Locate the cell with the specified text and output its (X, Y) center coordinate. 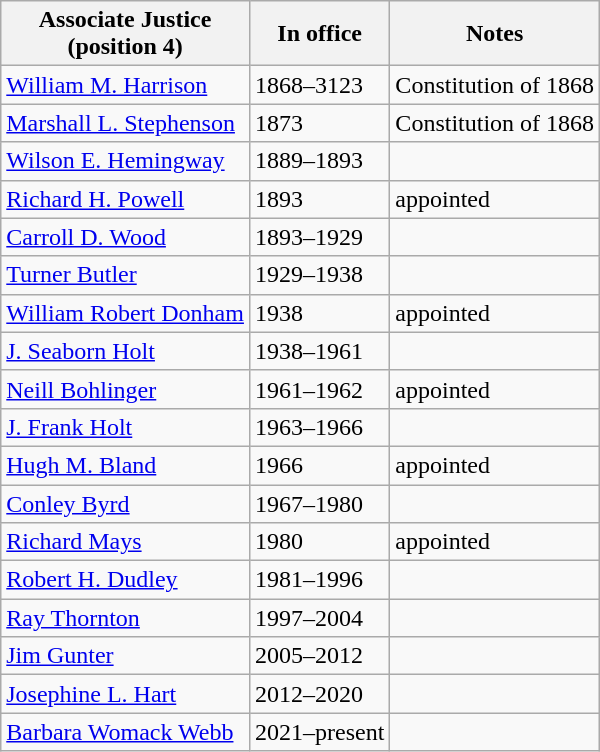
Wilson E. Hemingway (126, 161)
Associate Justice(position 4) (126, 34)
Neill Bohlinger (126, 389)
1961–1962 (319, 389)
William M. Harrison (126, 85)
2021–present (319, 732)
1868–3123 (319, 85)
Jim Gunter (126, 656)
Barbara Womack Webb (126, 732)
1938 (319, 313)
1967–1980 (319, 503)
J. Seaborn Holt (126, 351)
1980 (319, 542)
Carroll D. Wood (126, 237)
1873 (319, 123)
1981–1996 (319, 580)
Notes (495, 34)
Ray Thornton (126, 618)
Richard Mays (126, 542)
1997–2004 (319, 618)
1966 (319, 465)
Turner Butler (126, 275)
Josephine L. Hart (126, 694)
Conley Byrd (126, 503)
Robert H. Dudley (126, 580)
1893–1929 (319, 237)
1893 (319, 199)
Marshall L. Stephenson (126, 123)
Hugh M. Bland (126, 465)
1938–1961 (319, 351)
2005–2012 (319, 656)
J. Frank Holt (126, 427)
1889–1893 (319, 161)
In office (319, 34)
1929–1938 (319, 275)
William Robert Donham (126, 313)
2012–2020 (319, 694)
1963–1966 (319, 427)
Richard H. Powell (126, 199)
